Search for the cell housing the specified text and yield its (x, y) center coordinate. 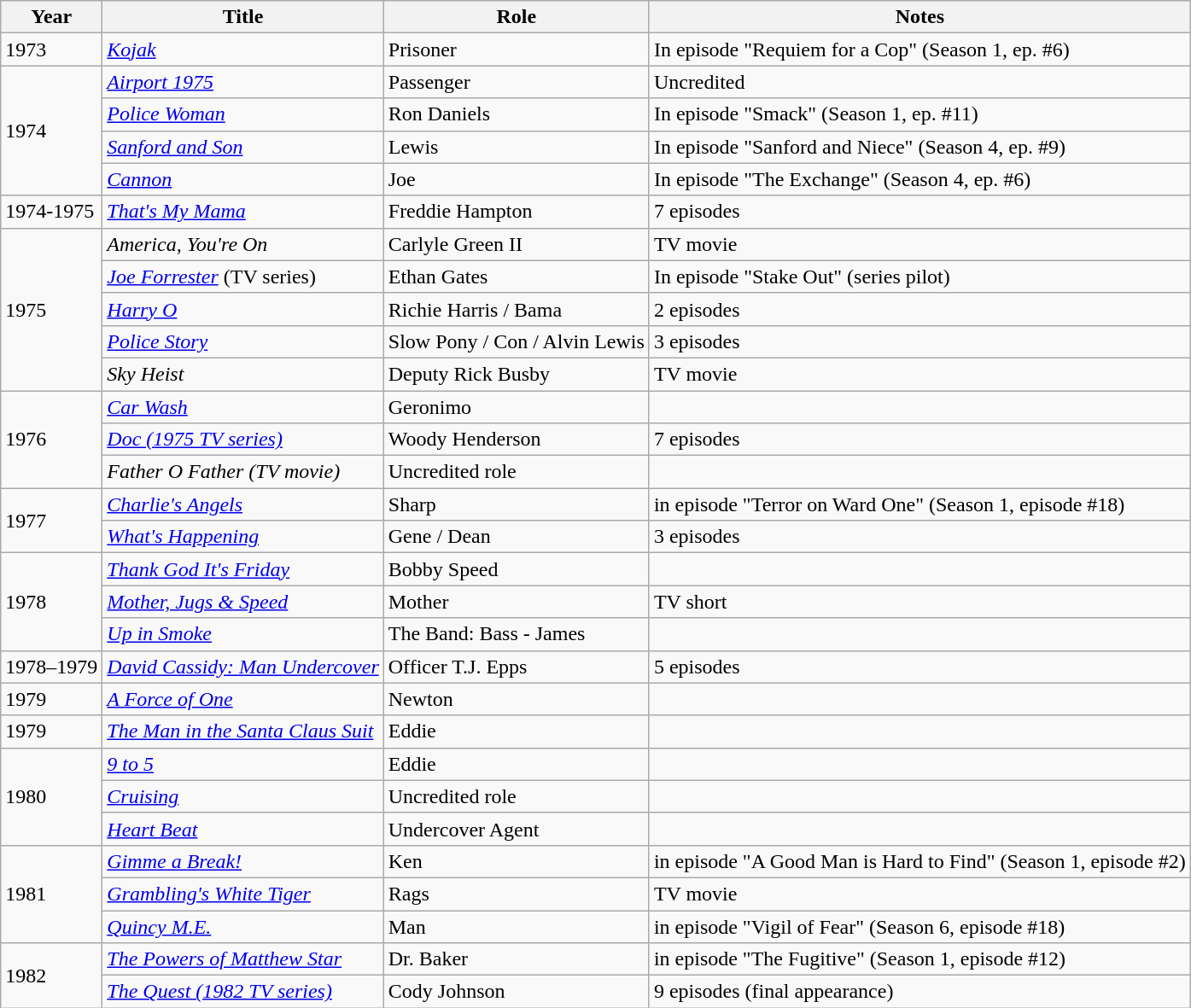
1974 (51, 131)
TV short (920, 602)
1974-1975 (51, 212)
Gimme a Break! (242, 861)
What's Happening (242, 537)
Freddie Hampton (516, 212)
1980 (51, 796)
Slow Pony / Con / Alvin Lewis (516, 341)
Sanford and Son (242, 147)
1978–1979 (51, 667)
Up in Smoke (242, 634)
Uncredited (920, 82)
Mother (516, 602)
Thank God It's Friday (242, 569)
Airport 1975 (242, 82)
Charlie's Angels (242, 504)
Ken (516, 861)
Kojak (242, 50)
Ron Daniels (516, 114)
Woody Henderson (516, 440)
In episode "Stake Out" (series pilot) (920, 277)
Notes (920, 17)
Joe Forrester (TV series) (242, 277)
Role (516, 17)
Title (242, 17)
Ethan Gates (516, 277)
Quincy M.E. (242, 926)
in episode "A Good Man is Hard to Find" (Season 1, episode #2) (920, 861)
1977 (51, 521)
The Quest (1982 TV series) (242, 992)
Cannon (242, 179)
Dr. Baker (516, 959)
Lewis (516, 147)
Carlyle Green II (516, 244)
2 episodes (920, 309)
Joe (516, 179)
1975 (51, 309)
Mother, Jugs & Speed (242, 602)
America, You're On (242, 244)
9 episodes (final appearance) (920, 992)
Geronimo (516, 407)
Richie Harris / Bama (516, 309)
1973 (51, 50)
Year (51, 17)
Heart Beat (242, 829)
The Man in the Santa Claus Suit (242, 731)
Sharp (516, 504)
Rags (516, 894)
1981 (51, 894)
Gene / Dean (516, 537)
David Cassidy: Man Undercover (242, 667)
Passenger (516, 82)
Police Woman (242, 114)
Officer T.J. Epps (516, 667)
Police Story (242, 341)
Newton (516, 699)
In episode "Requiem for a Cop" (Season 1, ep. #6) (920, 50)
Harry O (242, 309)
Prisoner (516, 50)
Father O Father (TV movie) (242, 472)
The Band: Bass - James (516, 634)
In episode "The Exchange" (Season 4, ep. #6) (920, 179)
in episode "Vigil of Fear" (Season 6, episode #18) (920, 926)
That's My Mama (242, 212)
1978 (51, 602)
1982 (51, 976)
1976 (51, 440)
Car Wash (242, 407)
Cody Johnson (516, 992)
9 to 5 (242, 764)
Deputy Rick Busby (516, 374)
The Powers of Matthew Star (242, 959)
5 episodes (920, 667)
In episode "Sanford and Niece" (Season 4, ep. #9) (920, 147)
Bobby Speed (516, 569)
In episode "Smack" (Season 1, ep. #11) (920, 114)
Man (516, 926)
Doc (1975 TV series) (242, 440)
Sky Heist (242, 374)
in episode "Terror on Ward One" (Season 1, episode #18) (920, 504)
A Force of One (242, 699)
Undercover Agent (516, 829)
Cruising (242, 796)
Grambling's White Tiger (242, 894)
in episode "The Fugitive" (Season 1, episode #12) (920, 959)
